From the cell containing the given text, extract its center point as (X, Y) coordinate. 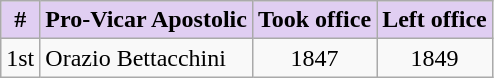
1st (20, 58)
1849 (435, 58)
1847 (314, 58)
Took office (314, 20)
Left office (435, 20)
# (20, 20)
Orazio Bettacchini (146, 58)
Pro-Vicar Apostolic (146, 20)
